Find where the given text appears and provide that cell's center as (x, y) coordinate. 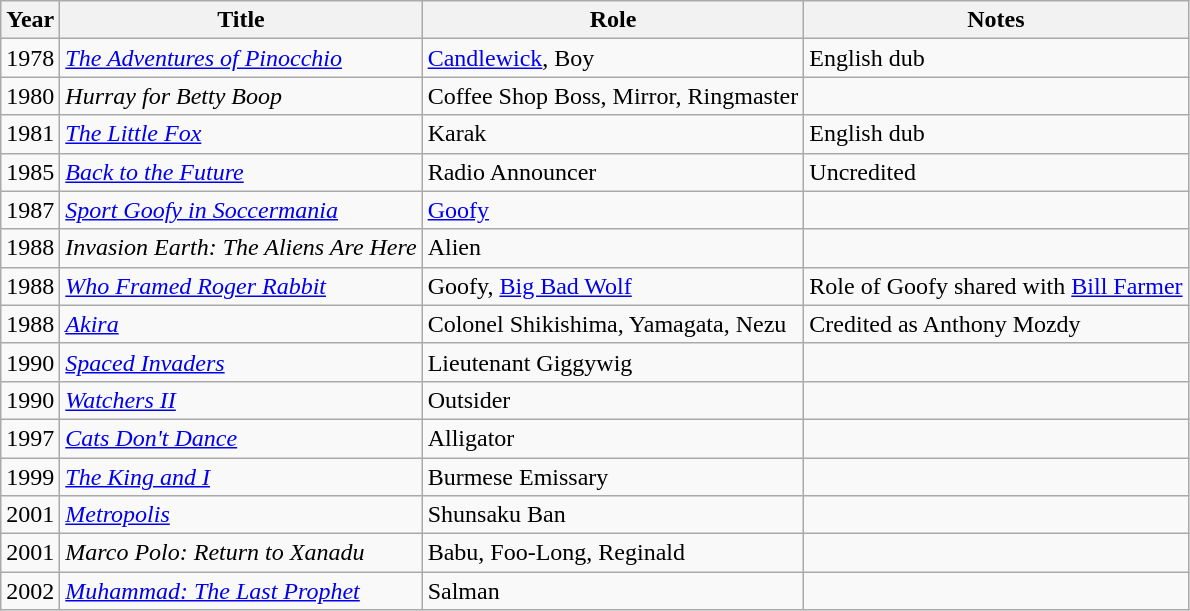
Credited as Anthony Mozdy (996, 324)
Akira (241, 324)
Metropolis (241, 515)
Marco Polo: Return to Xanadu (241, 553)
Who Framed Roger Rabbit (241, 286)
Burmese Emissary (613, 477)
The Adventures of Pinocchio (241, 58)
The Little Fox (241, 134)
1980 (30, 96)
2002 (30, 591)
Goofy, Big Bad Wolf (613, 286)
1997 (30, 438)
Lieutenant Giggywig (613, 362)
Cats Don't Dance (241, 438)
Spaced Invaders (241, 362)
Alien (613, 248)
Sport Goofy in Soccermania (241, 210)
Invasion Earth: The Aliens Are Here (241, 248)
1987 (30, 210)
Outsider (613, 400)
1999 (30, 477)
Salman (613, 591)
Coffee Shop Boss, Mirror, Ringmaster (613, 96)
Karak (613, 134)
Colonel Shikishima, Yamagata, Nezu (613, 324)
Radio Announcer (613, 172)
1985 (30, 172)
Title (241, 20)
Year (30, 20)
Back to the Future (241, 172)
Candlewick, Boy (613, 58)
Muhammad: The Last Prophet (241, 591)
Role of Goofy shared with Bill Farmer (996, 286)
Uncredited (996, 172)
Goofy (613, 210)
The King and I (241, 477)
Watchers II (241, 400)
Shunsaku Ban (613, 515)
Notes (996, 20)
1978 (30, 58)
Hurray for Betty Boop (241, 96)
Alligator (613, 438)
1981 (30, 134)
Role (613, 20)
Babu, Foo-Long, Reginald (613, 553)
